Return the (x, y) coordinate for the center point of the cell that contains the specified text.  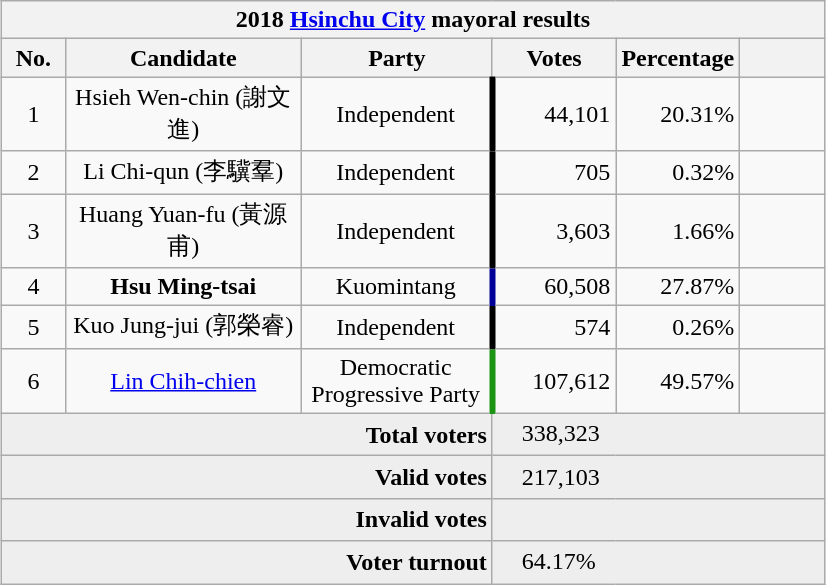
2018 Hsinchu City mayoral results (414, 20)
Huang Yuan-fu (黃源甫) (183, 231)
No. (34, 58)
Total voters (248, 434)
4 (34, 287)
1.66% (678, 231)
0.32% (678, 172)
0.26% (678, 328)
49.57% (678, 380)
107,612 (554, 380)
Democratic Progressive Party (396, 380)
5 (34, 328)
Li Chi-qun (李驥羣) (183, 172)
Hsieh Wen-chin (謝文進) (183, 114)
27.87% (678, 287)
20.31% (678, 114)
Kuomintang (396, 287)
338,323 (658, 434)
Party (396, 58)
Valid votes (248, 478)
Lin Chih-chien (183, 380)
44,101 (554, 114)
Invalid votes (248, 520)
217,103 (658, 478)
Kuo Jung-jui (郭榮睿) (183, 328)
705 (554, 172)
3 (34, 231)
Voter turnout (248, 562)
60,508 (554, 287)
2 (34, 172)
6 (34, 380)
574 (554, 328)
Percentage (678, 58)
Hsu Ming-tsai (183, 287)
Votes (554, 58)
1 (34, 114)
Candidate (183, 58)
64.17% (658, 562)
3,603 (554, 231)
